Return (x, y) of the center of cell containing provided text 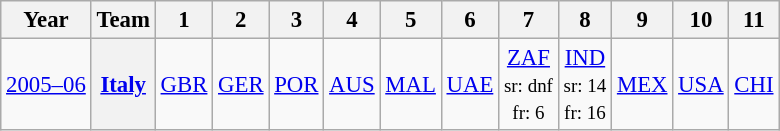
POR (296, 85)
MAL (410, 85)
11 (754, 20)
8 (584, 20)
MEX (642, 85)
CHI (754, 85)
UAE (470, 85)
5 (410, 20)
GER (241, 85)
Year (46, 20)
AUS (352, 85)
7 (529, 20)
ZAF sr: dnffr: 6 (529, 85)
USA (701, 85)
3 (296, 20)
2005–06 (46, 85)
1 (184, 20)
IND sr: 14fr: 16 (584, 85)
GBR (184, 85)
Italy (123, 85)
10 (701, 20)
Team (123, 20)
6 (470, 20)
2 (241, 20)
9 (642, 20)
4 (352, 20)
